For the text-containing cell, return its midpoint in [x, y] coordinate format. 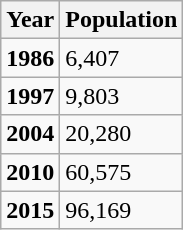
2010 [30, 172]
1986 [30, 58]
20,280 [122, 134]
96,169 [122, 210]
Population [122, 20]
Year [30, 20]
2015 [30, 210]
1997 [30, 96]
60,575 [122, 172]
9,803 [122, 96]
6,407 [122, 58]
2004 [30, 134]
